Capture the cell that displays the provided text and extract its (x, y) central coordinate. 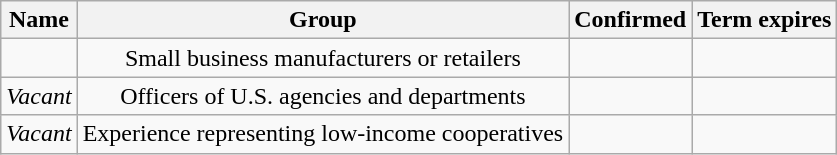
Confirmed (630, 20)
Small business manufacturers or retailers (323, 58)
Experience representing low-income cooperatives (323, 134)
Term expires (764, 20)
Officers of U.S. agencies and departments (323, 96)
Name (39, 20)
Group (323, 20)
